Return the (x, y) coordinate for the center point of the cell that contains the specified text.  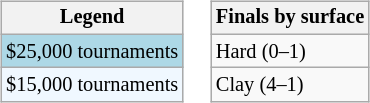
Legend (92, 18)
Finals by surface (290, 18)
Clay (4–1) (290, 85)
Hard (0–1) (290, 51)
$25,000 tournaments (92, 51)
$15,000 tournaments (92, 85)
